Capture the cell that displays the provided text and extract its (x, y) central coordinate. 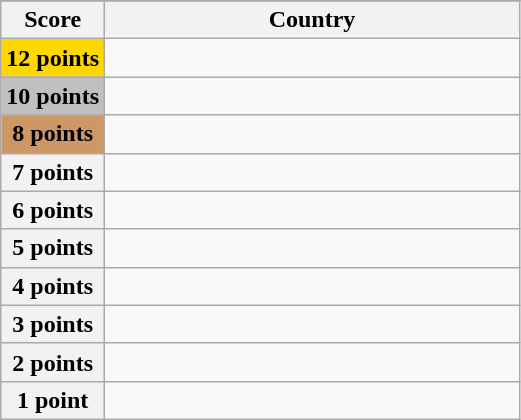
5 points (53, 248)
3 points (53, 324)
12 points (53, 58)
2 points (53, 362)
7 points (53, 172)
10 points (53, 96)
8 points (53, 134)
4 points (53, 286)
Country (312, 20)
6 points (53, 210)
Score (53, 20)
1 point (53, 400)
